Return (x, y) of the center of cell containing provided text 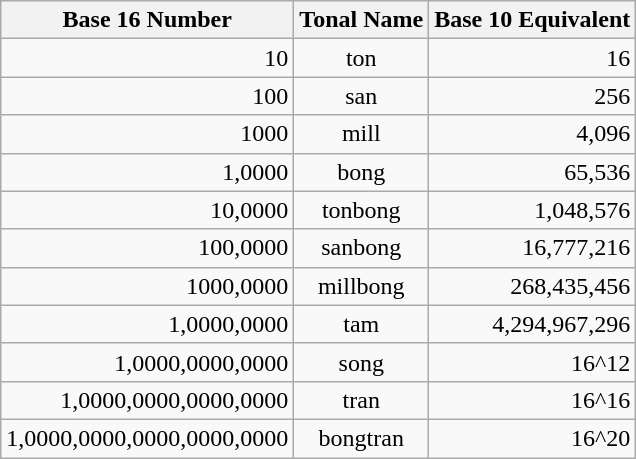
Base 16 Number (148, 20)
16^20 (532, 438)
16,777,216 (532, 248)
1,0000,0000 (148, 324)
ton (362, 58)
Base 10 Equivalent (532, 20)
100 (148, 96)
bongtran (362, 438)
16^12 (532, 362)
bong (362, 172)
1000,0000 (148, 286)
millbong (362, 286)
4,294,967,296 (532, 324)
10 (148, 58)
1,0000,0000,0000,0000 (148, 400)
268,435,456 (532, 286)
16 (532, 58)
sanbong (362, 248)
1,048,576 (532, 210)
tran (362, 400)
song (362, 362)
1,0000,0000,0000,0000,0000 (148, 438)
65,536 (532, 172)
1000 (148, 134)
100,0000 (148, 248)
4,096 (532, 134)
16^16 (532, 400)
tonbong (362, 210)
Tonal Name (362, 20)
10,0000 (148, 210)
256 (532, 96)
tam (362, 324)
1,0000,0000,0000 (148, 362)
mill (362, 134)
san (362, 96)
1,0000 (148, 172)
